Locate the cell with the specified text and output its (X, Y) center coordinate. 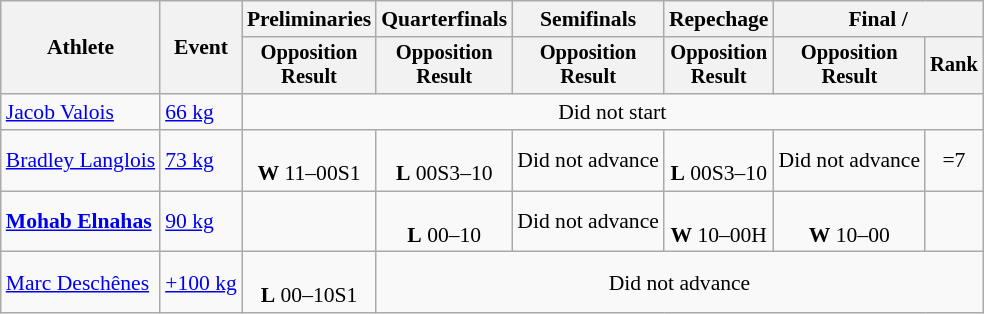
Quarterfinals (444, 19)
Athlete (80, 48)
Bradley Langlois (80, 160)
Jacob Valois (80, 112)
90 kg (201, 222)
=7 (954, 160)
Rank (954, 66)
Did not start (612, 112)
Preliminaries (309, 19)
W 10–00H (719, 222)
W 10–00 (850, 222)
+100 kg (201, 282)
L 00–10 (444, 222)
Marc Deschênes (80, 282)
L 00–10S1 (309, 282)
Semifinals (588, 19)
Repechage (719, 19)
Final / (878, 19)
W 11–00S1 (309, 160)
Mohab Elnahas (80, 222)
66 kg (201, 112)
73 kg (201, 160)
Event (201, 48)
